Scan for the cell matching the given text and deliver its [x, y] coordinate at center. 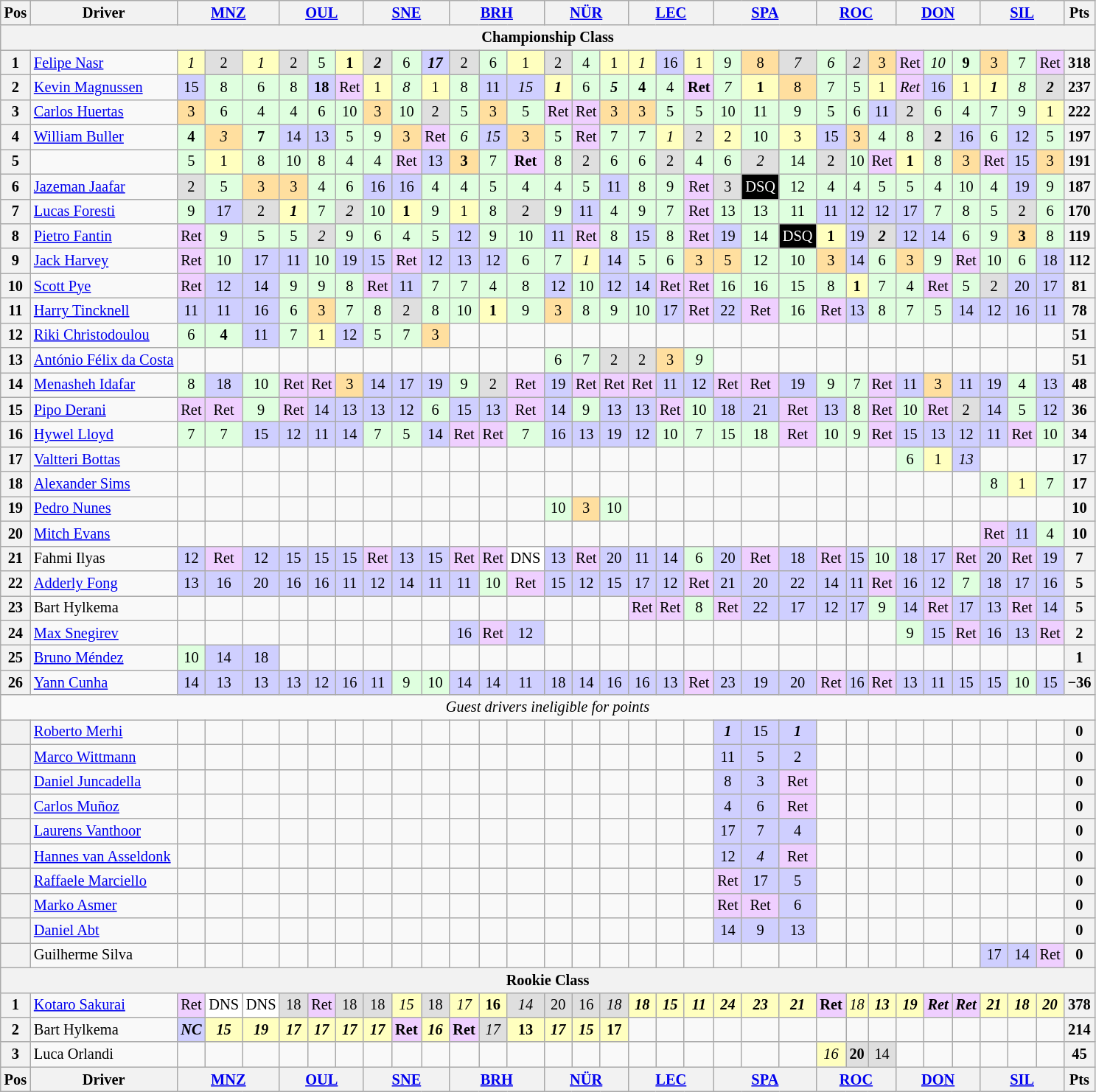
Scott Pye [103, 286]
William Buller [103, 137]
Jack Harvey [103, 261]
NC [191, 1029]
Mitch Evans [103, 533]
António Félix da Costa [103, 360]
Daniel Abt [103, 931]
Marko Asmer [103, 906]
Valtteri Bottas [103, 459]
191 [1080, 161]
36 [1080, 410]
Harry Tincknell [103, 310]
25 [15, 657]
Bruno Méndez [103, 657]
Guilherme Silva [103, 955]
Raffaele Marciello [103, 881]
Lucas Foresti [103, 211]
Daniel Juncadella [103, 782]
Laurens Vanthoor [103, 831]
Yann Cunha [103, 682]
Championship Class [548, 38]
Kotaro Sakurai [103, 1005]
Kevin Magnussen [103, 87]
Alexander Sims [103, 484]
48 [1080, 385]
−36 [1080, 682]
Roberto Merhi [103, 732]
Fahmi Ilyas [103, 559]
Hannes van Asseldonk [103, 856]
Max Snegirev [103, 633]
Jazeman Jaafar [103, 186]
Menasheh Idafar [103, 385]
Rookie Class [548, 980]
197 [1080, 137]
Pietro Fantin [103, 236]
Felipe Nasr [103, 63]
Marco Wittmann [103, 757]
222 [1080, 112]
170 [1080, 211]
Pedro Nunes [103, 508]
318 [1080, 63]
237 [1080, 87]
Luca Orlandi [103, 1054]
78 [1080, 310]
119 [1080, 236]
Riki Christodoulou [103, 335]
214 [1080, 1029]
26 [15, 682]
378 [1080, 1005]
187 [1080, 186]
Pipo Derani [103, 410]
34 [1080, 434]
45 [1080, 1054]
Adderly Fong [103, 583]
Guest drivers ineligible for points [548, 707]
Hywel Lloyd [103, 434]
Carlos Huertas [103, 112]
Carlos Muñoz [103, 806]
112 [1080, 261]
81 [1080, 286]
